Find where the given text appears and provide that cell's center as [X, Y] coordinate. 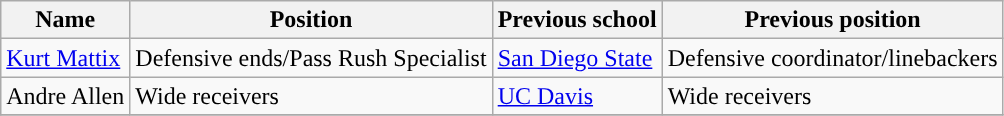
Defensive coordinator/linebackers [832, 58]
Name [66, 20]
UC Davis [577, 96]
San Diego State [577, 58]
Position [311, 20]
Kurt Mattix [66, 58]
Defensive ends/Pass Rush Specialist [311, 58]
Andre Allen [66, 96]
Previous position [832, 20]
Previous school [577, 20]
